Return the (X, Y) coordinate for the center point of the cell that contains the specified text.  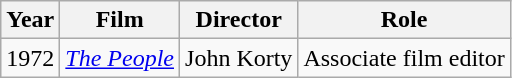
Film (120, 20)
Role (404, 20)
Associate film editor (404, 58)
The People (120, 58)
John Korty (239, 58)
Director (239, 20)
1972 (30, 58)
Year (30, 20)
